Return (X, Y) of the center of cell containing provided text 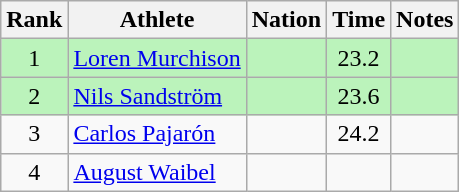
Time (359, 20)
Rank (34, 20)
August Waibel (157, 172)
Loren Murchison (157, 58)
23.6 (359, 96)
23.2 (359, 58)
Nation (286, 20)
3 (34, 134)
2 (34, 96)
Notes (425, 20)
Athlete (157, 20)
24.2 (359, 134)
Nils Sandström (157, 96)
Carlos Pajarón (157, 134)
1 (34, 58)
4 (34, 172)
